Find where the given text appears and provide that cell's center as (x, y) coordinate. 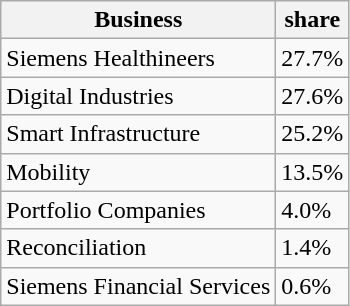
Business (138, 20)
0.6% (312, 286)
4.0% (312, 210)
Digital Industries (138, 96)
Siemens Healthineers (138, 58)
27.7% (312, 58)
1.4% (312, 248)
25.2% (312, 134)
Smart Infrastructure (138, 134)
27.6% (312, 96)
Siemens Financial Services (138, 286)
Reconciliation (138, 248)
13.5% (312, 172)
Portfolio Companies (138, 210)
Mobility (138, 172)
share (312, 20)
